For the text-containing cell, return its midpoint in [x, y] coordinate format. 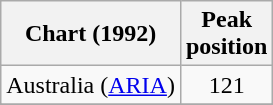
Chart (1992) [91, 34]
Peakposition [226, 34]
121 [226, 85]
Australia (ARIA) [91, 85]
